Return the (X, Y) coordinate for the center point of the cell that contains the specified text.  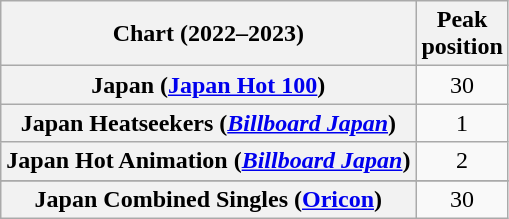
Peakposition (462, 34)
Japan Combined Singles (Oricon) (208, 199)
1 (462, 123)
Japan Heatseekers (Billboard Japan) (208, 123)
2 (462, 161)
Japan Hot Animation (Billboard Japan) (208, 161)
Chart (2022–2023) (208, 34)
Japan (Japan Hot 100) (208, 85)
